Search for the cell housing the specified text and yield its [X, Y] center coordinate. 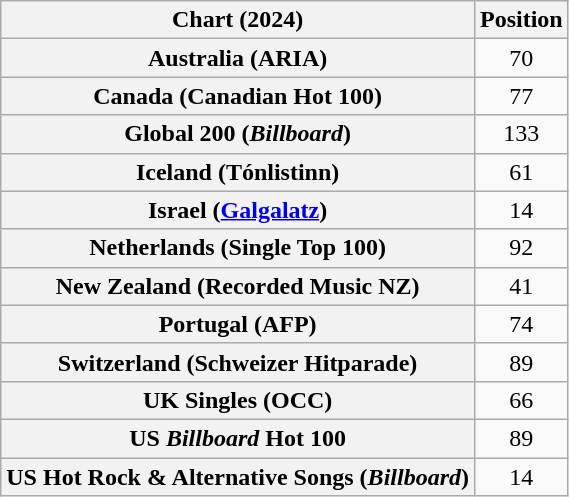
74 [521, 324]
Israel (Galgalatz) [238, 210]
Netherlands (Single Top 100) [238, 248]
New Zealand (Recorded Music NZ) [238, 286]
61 [521, 172]
Portugal (AFP) [238, 324]
92 [521, 248]
Australia (ARIA) [238, 58]
US Hot Rock & Alternative Songs (Billboard) [238, 477]
Chart (2024) [238, 20]
66 [521, 400]
UK Singles (OCC) [238, 400]
70 [521, 58]
Iceland (Tónlistinn) [238, 172]
Global 200 (Billboard) [238, 134]
77 [521, 96]
Switzerland (Schweizer Hitparade) [238, 362]
US Billboard Hot 100 [238, 438]
133 [521, 134]
41 [521, 286]
Canada (Canadian Hot 100) [238, 96]
Position [521, 20]
